Return the [x, y] coordinate for the center point of the cell that contains the specified text.  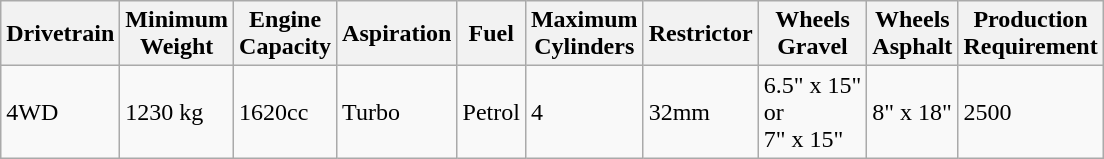
Turbo [397, 112]
WheelsAsphalt [912, 34]
1620cc [286, 112]
Petrol [491, 112]
Drivetrain [60, 34]
6.5" x 15"or7" x 15" [812, 112]
8" x 18" [912, 112]
MinimumWeight [177, 34]
4 [584, 112]
ProductionRequirement [1030, 34]
4WD [60, 112]
Fuel [491, 34]
MaximumCylinders [584, 34]
32mm [700, 112]
1230 kg [177, 112]
Restrictor [700, 34]
EngineCapacity [286, 34]
Aspiration [397, 34]
2500 [1030, 112]
WheelsGravel [812, 34]
